Determine the (X, Y) coordinate at the center of the cell enclosing the given text.  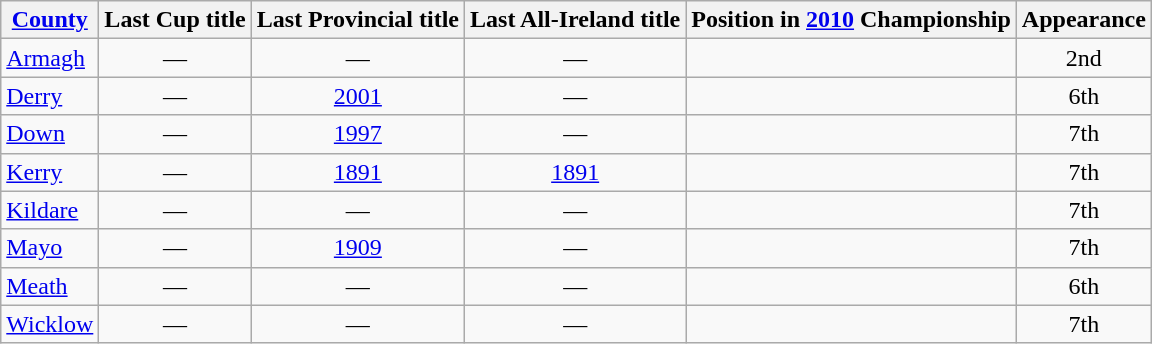
Last All-Ireland title (576, 20)
Appearance (1084, 20)
Last Provincial title (358, 20)
1909 (358, 248)
Last Cup title (175, 20)
Mayo (50, 248)
Wicklow (50, 324)
2nd (1084, 58)
Meath (50, 286)
Kerry (50, 172)
County (50, 20)
Derry (50, 96)
Armagh (50, 58)
Position in 2010 Championship (852, 20)
2001 (358, 96)
Kildare (50, 210)
1997 (358, 134)
Down (50, 134)
